Locate the cell with the specified text and output its [X, Y] center coordinate. 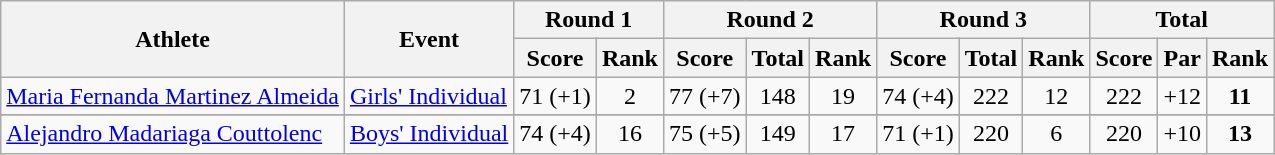
Round 1 [589, 20]
Boys' Individual [428, 134]
6 [1056, 134]
75 (+5) [704, 134]
16 [630, 134]
Event [428, 39]
Par [1182, 58]
Athlete [173, 39]
Girls' Individual [428, 96]
11 [1240, 96]
19 [844, 96]
Maria Fernanda Martinez Almeida [173, 96]
+12 [1182, 96]
149 [778, 134]
Alejandro Madariaga Couttolenc [173, 134]
148 [778, 96]
Round 2 [770, 20]
+10 [1182, 134]
13 [1240, 134]
77 (+7) [704, 96]
12 [1056, 96]
Round 3 [984, 20]
2 [630, 96]
17 [844, 134]
